Find where the given text appears and provide that cell's center as (X, Y) coordinate. 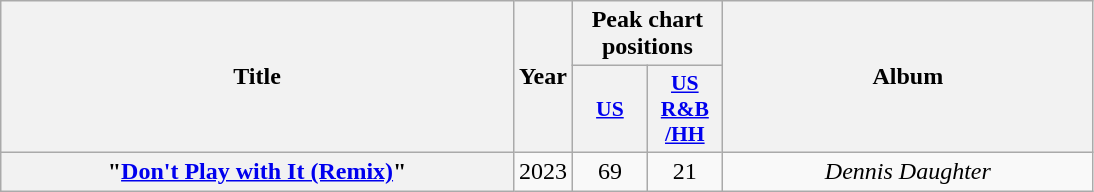
USR&B/HH (684, 110)
"Don't Play with It (Remix)" (258, 171)
Title (258, 77)
Album (908, 77)
US (610, 110)
Year (542, 77)
2023 (542, 171)
Dennis Daughter (908, 171)
Peak chart positions (647, 34)
69 (610, 171)
21 (684, 171)
